From the cell containing the given text, extract its center point as [x, y] coordinate. 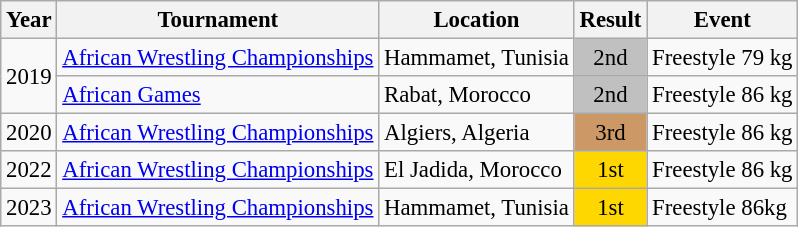
Result [610, 20]
2023 [29, 208]
African Games [218, 95]
Freestyle 79 kg [722, 58]
Location [476, 20]
Event [722, 20]
Algiers, Algeria [476, 133]
Rabat, Morocco [476, 95]
2020 [29, 133]
Year [29, 20]
2019 [29, 76]
El Jadida, Morocco [476, 170]
Freestyle 86kg [722, 208]
2022 [29, 170]
Tournament [218, 20]
3rd [610, 133]
